Scan for the cell matching the given text and deliver its [x, y] coordinate at center. 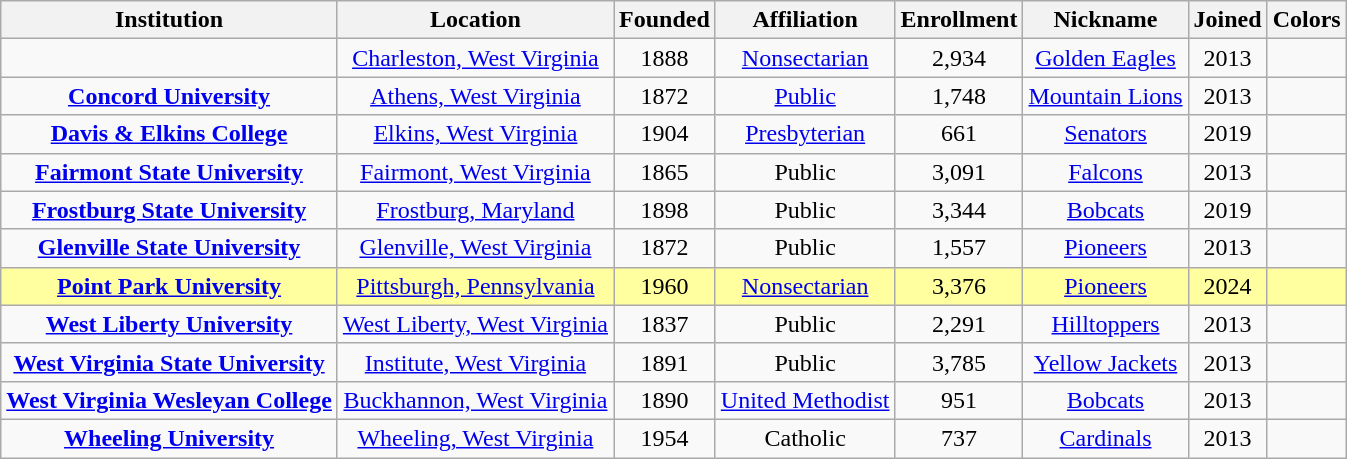
Charleston, West Virginia [475, 58]
United Methodist [805, 400]
1904 [665, 134]
Fairmont, West Virginia [475, 172]
Athens, West Virginia [475, 96]
Location [475, 20]
3,091 [959, 172]
Institute, West Virginia [475, 362]
Davis & Elkins College [170, 134]
Affiliation [805, 20]
2,291 [959, 324]
Glenville, West Virginia [475, 248]
Pittsburgh, Pennsylvania [475, 286]
West Liberty, West Virginia [475, 324]
Wheeling, West Virginia [475, 438]
1,748 [959, 96]
2,934 [959, 58]
1960 [665, 286]
Institution [170, 20]
Senators [1106, 134]
Yellow Jackets [1106, 362]
2024 [1228, 286]
1891 [665, 362]
1898 [665, 210]
Frostburg State University [170, 210]
Hilltoppers [1106, 324]
Catholic [805, 438]
Wheeling University [170, 438]
1,557 [959, 248]
Concord University [170, 96]
Fairmont State University [170, 172]
Elkins, West Virginia [475, 134]
Buckhannon, West Virginia [475, 400]
Nickname [1106, 20]
661 [959, 134]
Joined [1228, 20]
Colors [1306, 20]
Founded [665, 20]
737 [959, 438]
Presbyterian [805, 134]
West Liberty University [170, 324]
951 [959, 400]
West Virginia State University [170, 362]
3,344 [959, 210]
1865 [665, 172]
Cardinals [1106, 438]
Point Park University [170, 286]
3,785 [959, 362]
1837 [665, 324]
Golden Eagles [1106, 58]
1890 [665, 400]
Frostburg, Maryland [475, 210]
1954 [665, 438]
West Virginia Wesleyan College [170, 400]
Mountain Lions [1106, 96]
1888 [665, 58]
Glenville State University [170, 248]
3,376 [959, 286]
Falcons [1106, 172]
Enrollment [959, 20]
